Scan for the cell matching the given text and deliver its [x, y] coordinate at center. 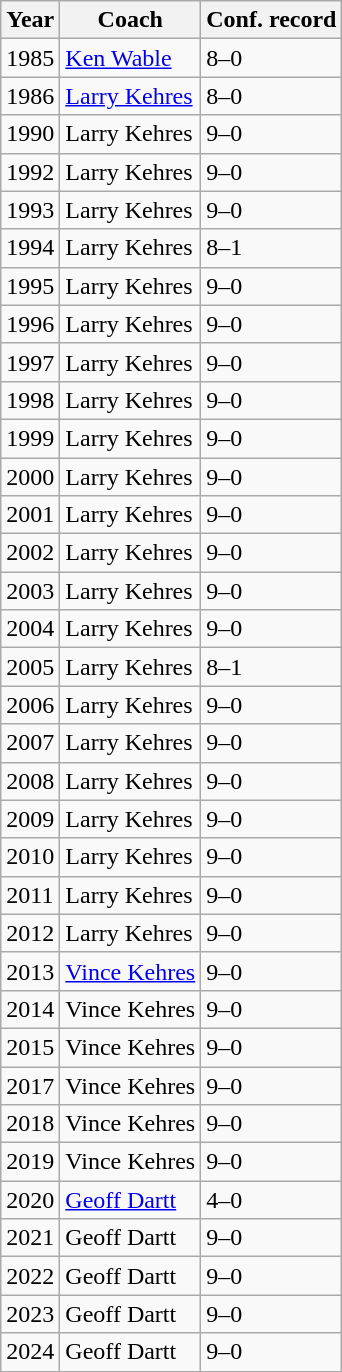
1997 [30, 362]
2020 [30, 1200]
1994 [30, 248]
2021 [30, 1238]
1992 [30, 172]
1995 [30, 286]
2003 [30, 591]
2011 [30, 895]
2015 [30, 1047]
1990 [30, 134]
2007 [30, 743]
1996 [30, 324]
2001 [30, 515]
2019 [30, 1162]
Conf. record [272, 20]
1993 [30, 210]
2000 [30, 477]
2018 [30, 1124]
2017 [30, 1085]
1985 [30, 58]
2024 [30, 1352]
2005 [30, 667]
2008 [30, 781]
1998 [30, 400]
2002 [30, 553]
2009 [30, 819]
2022 [30, 1276]
Year [30, 20]
1986 [30, 96]
2004 [30, 629]
2010 [30, 857]
Ken Wable [130, 58]
2006 [30, 705]
2023 [30, 1314]
1999 [30, 438]
2014 [30, 1009]
Coach [130, 20]
2012 [30, 933]
4–0 [272, 1200]
2013 [30, 971]
